Detect which cell encompasses the target text, then output its (x, y) center coordinate. 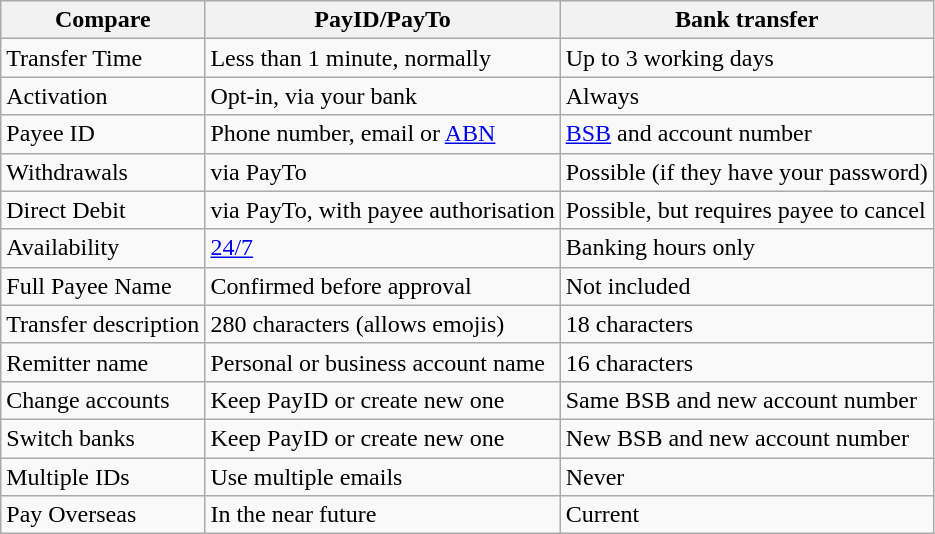
Bank transfer (746, 20)
Always (746, 96)
280 characters (allows emojis) (382, 324)
Phone number, email or ABN (382, 134)
Remitter name (103, 362)
Personal or business account name (382, 362)
Up to 3 working days (746, 58)
Not included (746, 286)
Confirmed before approval (382, 286)
Change accounts (103, 400)
In the near future (382, 515)
18 characters (746, 324)
Transfer description (103, 324)
Possible (if they have your password) (746, 172)
Same BSB and new account number (746, 400)
PayID/PayTo (382, 20)
24/7 (382, 248)
Banking hours only (746, 248)
Less than 1 minute, normally (382, 58)
Direct Debit (103, 210)
Opt-in, via your bank (382, 96)
Compare (103, 20)
Use multiple emails (382, 477)
Current (746, 515)
via PayTo, with payee authorisation (382, 210)
Availability (103, 248)
via PayTo (382, 172)
BSB and account number (746, 134)
Possible, but requires payee to cancel (746, 210)
Never (746, 477)
Payee ID (103, 134)
Full Payee Name (103, 286)
16 characters (746, 362)
Pay Overseas (103, 515)
Activation (103, 96)
New BSB and new account number (746, 438)
Switch banks (103, 438)
Multiple IDs (103, 477)
Withdrawals (103, 172)
Transfer Time (103, 58)
